Determine the (x, y) coordinate at the center of the cell enclosing the given text.  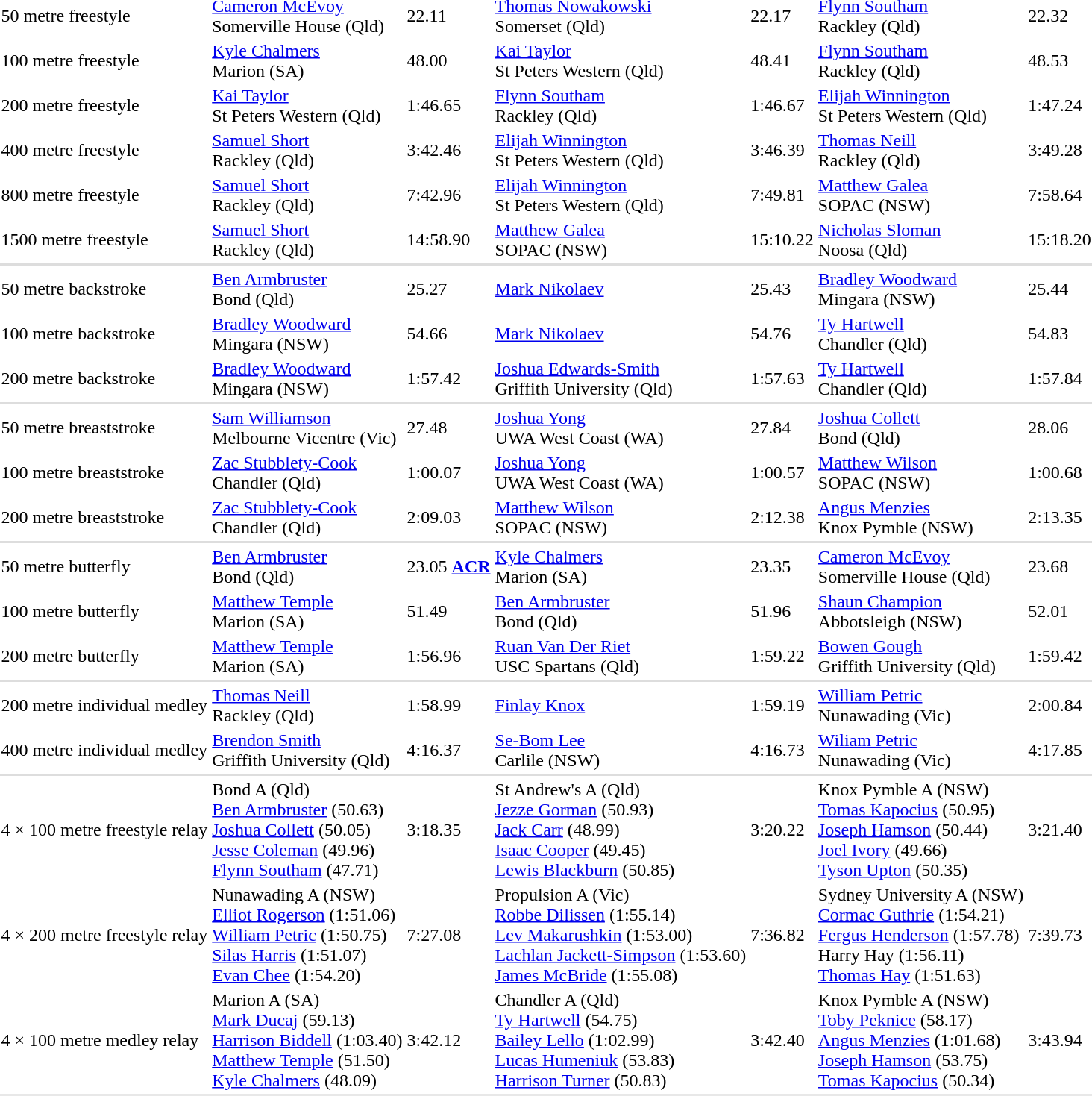
1:57.63 (782, 379)
Cameron McEvoy Somerville House (Qld) (920, 567)
3:42.12 (449, 1040)
50 metre butterfly (104, 567)
Ruan Van Der Riet USC Spartans (Qld) (621, 657)
100 metre backstroke (104, 334)
St Andrew's A (Qld) Jezze Gorman (50.93) Jack Carr (48.99) Isaac Cooper (49.45) Lewis Blackburn (50.85) (621, 830)
1:59.22 (782, 657)
3:20.22 (782, 830)
Nunawading A (NSW) Elliot Rogerson (1:51.06) William Petric (1:50.75) Silas Harris (1:51.07) Evan Chee (1:54.20) (307, 935)
25.43 (782, 289)
Nicholas Sloman Noosa (Qld) (920, 240)
400 metre individual medley (104, 751)
54.76 (782, 334)
27.84 (782, 428)
4 × 200 metre freestyle relay (104, 935)
Se-Bom Lee Carlile (NSW) (621, 751)
Chandler A (Qld) Ty Hartwell (54.75) Bailey Lello (1:02.99) Lucas Humeniuk (53.83) Harrison Turner (50.83) (621, 1040)
4 × 100 metre medley relay (104, 1040)
1:59.19 (782, 706)
Knox Pymble A (NSW) Toby Peknice (58.17) Angus Menzies (1:01.68) Joseph Hamson (53.75) Tomas Kapocius (50.34) (920, 1040)
Marion A (SA) Mark Ducaj (59.13) Harrison Biddell (1:03.40) Matthew Temple (51.50) Kyle Chalmers (48.09) (307, 1040)
4 × 100 metre freestyle relay (104, 830)
200 metre freestyle (104, 106)
15:10.22 (782, 240)
100 metre breaststroke (104, 473)
1:58.99 (449, 706)
Bond A (Qld) Ben Armbruster (50.63) Joshua Collett (50.05) Jesse Coleman (49.96) Flynn Southam (47.71) (307, 830)
48.00 (449, 61)
1:46.67 (782, 106)
14:58.90 (449, 240)
400 metre freestyle (104, 151)
4:16.37 (449, 751)
1:46.65 (449, 106)
54.66 (449, 334)
1:00.07 (449, 473)
200 metre individual medley (104, 706)
200 metre breaststroke (104, 518)
7:42.96 (449, 195)
Joshua Edwards-Smith Griffith University (Qld) (621, 379)
Sam Williamson Melbourne Vicentre (Vic) (307, 428)
7:49.81 (782, 195)
1:00.57 (782, 473)
50 metre backstroke (104, 289)
Shaun Champion Abbotsleigh (NSW) (920, 612)
3:46.39 (782, 151)
7:27.08 (449, 935)
7:36.82 (782, 935)
2:09.03 (449, 518)
Brendon Smith Griffith University (Qld) (307, 751)
3:18.35 (449, 830)
2:12.38 (782, 518)
3:42.46 (449, 151)
27.48 (449, 428)
1:56.96 (449, 657)
50 metre breaststroke (104, 428)
Finlay Knox (621, 706)
23.35 (782, 567)
48.41 (782, 61)
Angus Menzies Knox Pymble (NSW) (920, 518)
1:57.42 (449, 379)
4:16.73 (782, 751)
Bowen Gough Griffith University (Qld) (920, 657)
100 metre butterfly (104, 612)
Joshua Collett Bond (Qld) (920, 428)
Knox Pymble A (NSW) Tomas Kapocius (50.95) Joseph Hamson (50.44) Joel Ivory (49.66) Tyson Upton (50.35) (920, 830)
Propulsion A (Vic) Robbe Dilissen (1:55.14) Lev Makarushkin (1:53.00) Lachlan Jackett-Simpson (1:53.60) James McBride (1:55.08) (621, 935)
100 metre freestyle (104, 61)
51.49 (449, 612)
200 metre butterfly (104, 657)
23.05 ACR (449, 567)
3:42.40 (782, 1040)
Sydney University A (NSW) Cormac Guthrie (1:54.21) Fergus Henderson (1:57.78) Harry Hay (1:56.11) Thomas Hay (1:51.63) (920, 935)
200 metre backstroke (104, 379)
25.27 (449, 289)
1500 metre freestyle (104, 240)
William Petric Nunawading (Vic) (920, 706)
800 metre freestyle (104, 195)
51.96 (782, 612)
Wiliam Petric Nunawading (Vic) (920, 751)
